Extract the (x, y) coordinate from the center of the cell holding the provided text.  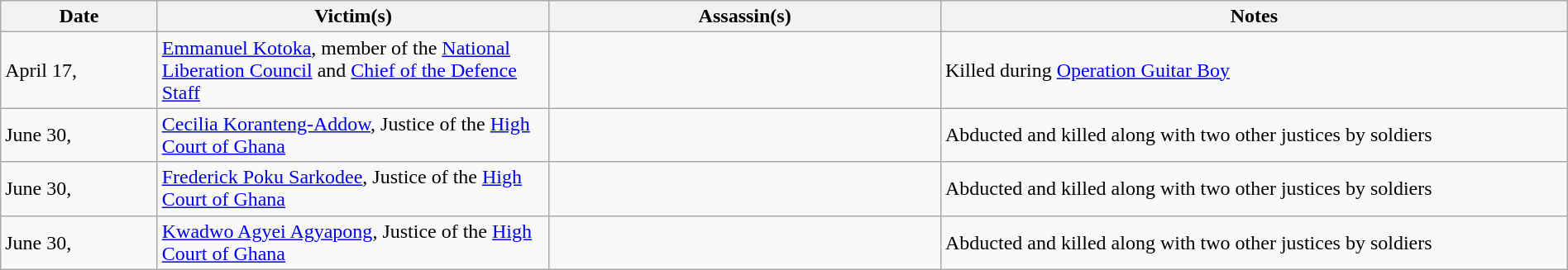
Emmanuel Kotoka, member of the National Liberation Council and Chief of the Defence Staff (353, 70)
Killed during Operation Guitar Boy (1254, 70)
Assassin(s) (745, 17)
Notes (1254, 17)
Date (79, 17)
Frederick Poku Sarkodee, Justice of the High Court of Ghana (353, 188)
April 17, (79, 70)
Victim(s) (353, 17)
Cecilia Koranteng-Addow, Justice of the High Court of Ghana (353, 135)
Kwadwo Agyei Agyapong, Justice of the High Court of Ghana (353, 243)
